Return [x, y] of the center of cell containing provided text 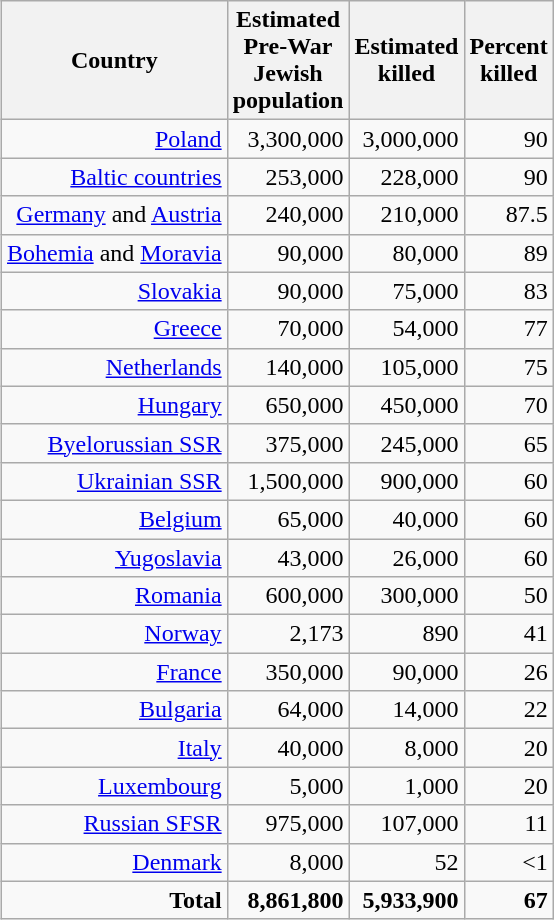
70 [508, 405]
France [114, 672]
EstimatedPre-WarJewishpopulation [288, 60]
8,861,800 [288, 900]
300,000 [406, 596]
975,000 [288, 824]
Estimatedkilled [406, 60]
2,173 [288, 634]
Poland [114, 139]
375,000 [288, 443]
Germany and Austria [114, 215]
Bohemia and Moravia [114, 253]
5,000 [288, 786]
65,000 [288, 519]
1,500,000 [288, 481]
26 [508, 672]
253,000 [288, 177]
14,000 [406, 710]
65 [508, 443]
Byelorussian SSR [114, 443]
Total [114, 900]
890 [406, 634]
228,000 [406, 177]
350,000 [288, 672]
650,000 [288, 405]
Norway [114, 634]
Netherlands [114, 367]
Russian SFSR [114, 824]
64,000 [288, 710]
41 [508, 634]
Denmark [114, 862]
22 [508, 710]
210,000 [406, 215]
3,000,000 [406, 139]
26,000 [406, 557]
87.5 [508, 215]
70,000 [288, 329]
89 [508, 253]
83 [508, 291]
107,000 [406, 824]
Hungary [114, 405]
Yugoslavia [114, 557]
54,000 [406, 329]
240,000 [288, 215]
245,000 [406, 443]
Italy [114, 748]
80,000 [406, 253]
43,000 [288, 557]
Bulgaria [114, 710]
Baltic countries [114, 177]
52 [406, 862]
75 [508, 367]
Belgium [114, 519]
450,000 [406, 405]
Ukrainian SSR [114, 481]
3,300,000 [288, 139]
600,000 [288, 596]
67 [508, 900]
Luxembourg [114, 786]
900,000 [406, 481]
Percentkilled [508, 60]
5,933,900 [406, 900]
Romania [114, 596]
Slovakia [114, 291]
1,000 [406, 786]
<1 [508, 862]
105,000 [406, 367]
11 [508, 824]
75,000 [406, 291]
140,000 [288, 367]
77 [508, 329]
Greece [114, 329]
Country [114, 60]
50 [508, 596]
